Search for the cell housing the specified text and yield its [X, Y] center coordinate. 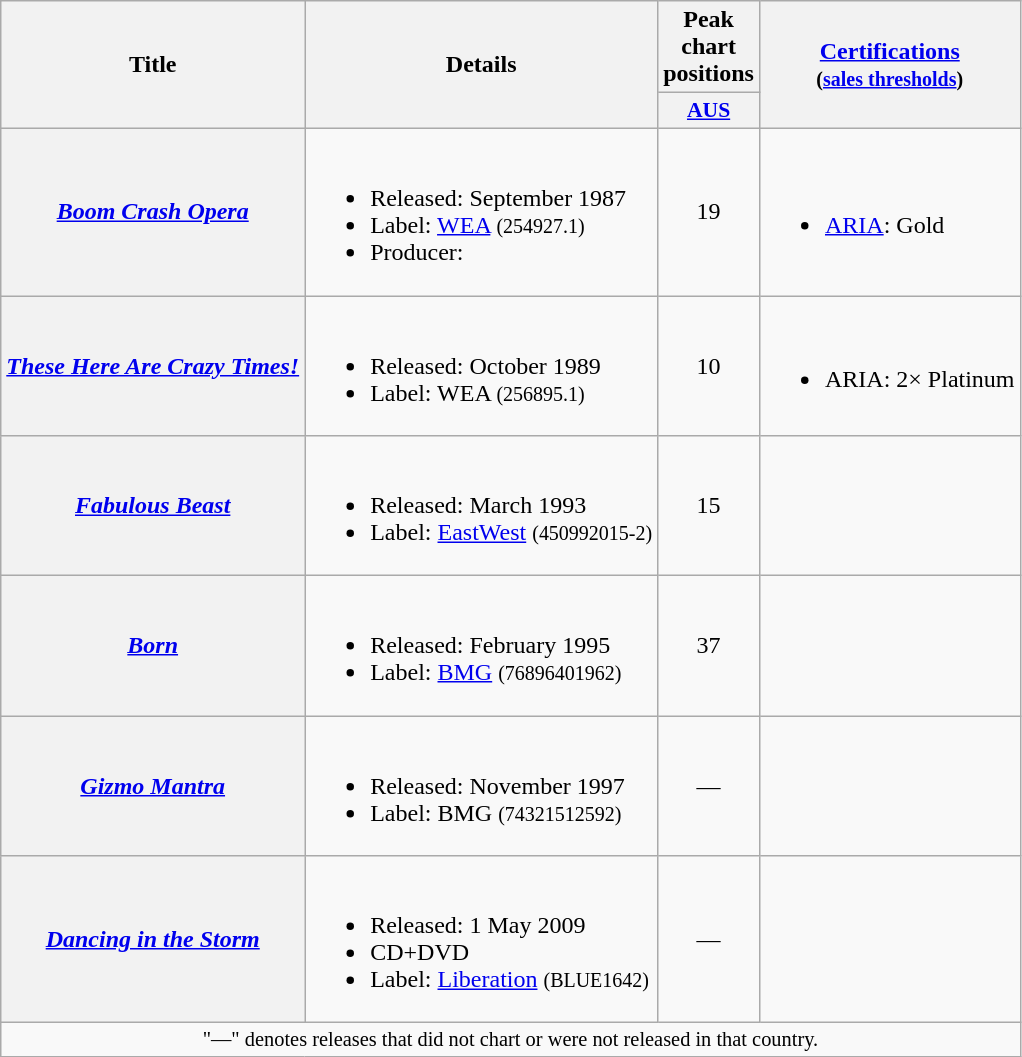
15 [709, 506]
Released: September 1987Label: WEA (254927.1)Producer: [482, 212]
Boom Crash Opera [153, 212]
AUS [709, 111]
Dancing in the Storm [153, 940]
Released: 1 May 2009CD+DVDLabel: Liberation (BLUE1642) [482, 940]
10 [709, 366]
Born [153, 646]
Fabulous Beast [153, 506]
Gizmo Mantra [153, 786]
ARIA: 2× Platinum [890, 366]
These Here Are Crazy Times! [153, 366]
Released: October 1989Label: WEA (256895.1) [482, 366]
Title [153, 65]
Released: November 1997Label: BMG (74321512592) [482, 786]
ARIA: Gold [890, 212]
Certifications(sales thresholds) [890, 65]
"—" denotes releases that did not chart or were not released in that country. [510, 1040]
Peak chart positions [709, 47]
Released: March 1993Label: EastWest (450992015-2) [482, 506]
Details [482, 65]
Released: February 1995Label: BMG (76896401962) [482, 646]
19 [709, 212]
37 [709, 646]
